Output the [x, y] coordinate of the center of the cell containing the given text.  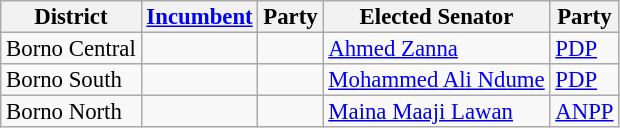
Mohammed Ali Ndume [436, 80]
Maina Maaji Lawan [436, 112]
ANPP [584, 112]
Elected Senator [436, 17]
Ahmed Zanna [436, 49]
Borno North [71, 112]
Incumbent [200, 17]
District [71, 17]
Borno Central [71, 49]
Borno South [71, 80]
